Search for the cell housing the specified text and yield its [X, Y] center coordinate. 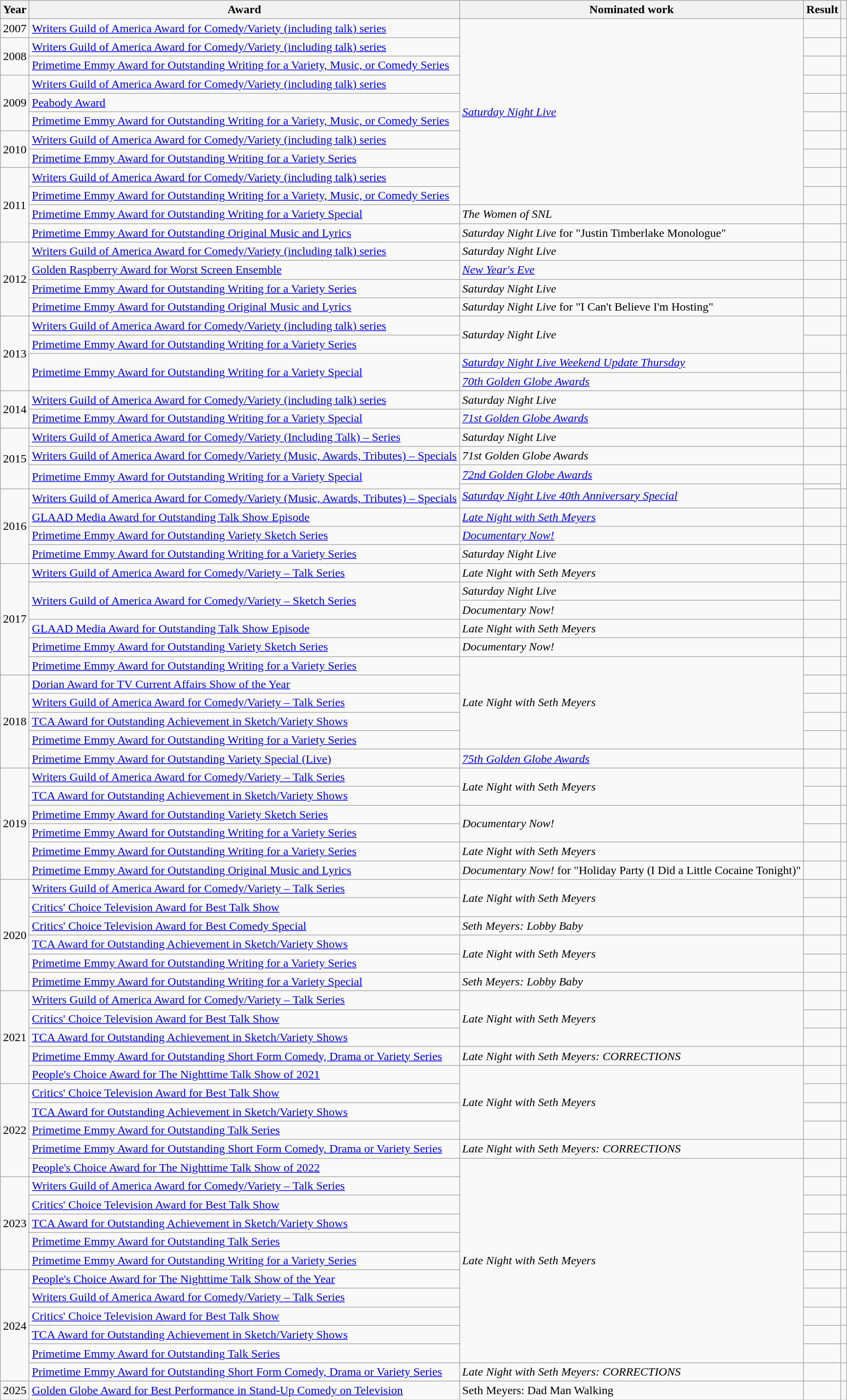
2007 [15, 28]
Dorian Award for TV Current Affairs Show of the Year [244, 684]
Result [822, 10]
People's Choice Award for The Nighttime Talk Show of 2022 [244, 1168]
2020 [15, 935]
2016 [15, 526]
Saturday Night Live Weekend Update Thursday [632, 363]
People's Choice Award for The Nighttime Talk Show of 2021 [244, 1074]
2019 [15, 823]
2015 [15, 458]
Peabody Award [244, 103]
Award [244, 10]
Documentary Now! for "Holiday Party (I Did a Little Cocaine Tonight)" [632, 870]
The Women of SNL [632, 214]
Critics' Choice Television Award for Best Comedy Special [244, 926]
New Year's Eve [632, 270]
70th Golden Globe Awards [632, 381]
2008 [15, 56]
2012 [15, 279]
Primetime Emmy Award for Outstanding Variety Special (Live) [244, 758]
2011 [15, 205]
2010 [15, 149]
Seth Meyers: Dad Man Walking [632, 1390]
Golden Globe Award for Best Performance in Stand-Up Comedy on Television [244, 1390]
2013 [15, 354]
2025 [15, 1390]
2022 [15, 1130]
2021 [15, 1037]
2023 [15, 1223]
2018 [15, 721]
2024 [15, 1325]
72nd Golden Globe Awards [632, 474]
Writers Guild of America Award for Comedy/Variety – Sketch Series [244, 601]
Saturday Night Live for "Justin Timberlake Monologue" [632, 233]
Golden Raspberry Award for Worst Screen Ensemble [244, 270]
75th Golden Globe Awards [632, 758]
People's Choice Award for The Nighttime Talk Show of the Year [244, 1279]
Nominated work [632, 10]
2017 [15, 619]
Saturday Night Live 40th Anniversary Special [632, 495]
Saturday Night Live for "I Can't Believe I'm Hosting" [632, 307]
2014 [15, 409]
Writers Guild of America Award for Comedy/Variety (Including Talk) – Series [244, 437]
2009 [15, 103]
Year [15, 10]
